Output the [x, y] coordinate of the center of the cell containing the given text.  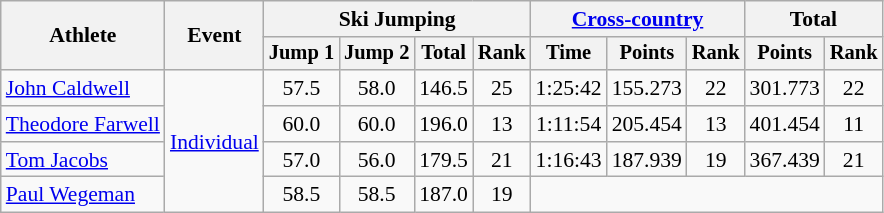
146.5 [444, 88]
56.0 [376, 160]
205.454 [647, 124]
1:16:43 [569, 160]
187.939 [647, 160]
Jump 1 [302, 54]
57.0 [302, 160]
Ski Jumping [398, 19]
Theodore Farwell [83, 124]
Event [214, 36]
John Caldwell [83, 88]
187.0 [444, 195]
Jump 2 [376, 54]
Individual [214, 141]
Time [569, 54]
Athlete [83, 36]
196.0 [444, 124]
58.0 [376, 88]
57.5 [302, 88]
25 [502, 88]
11 [854, 124]
Paul Wegeman [83, 195]
301.773 [785, 88]
401.454 [785, 124]
367.439 [785, 160]
1:25:42 [569, 88]
179.5 [444, 160]
155.273 [647, 88]
Cross-country [638, 19]
1:11:54 [569, 124]
Tom Jacobs [83, 160]
